Pinpoint the cell where the given text exists, returning its (x, y) midpoint coordinate. 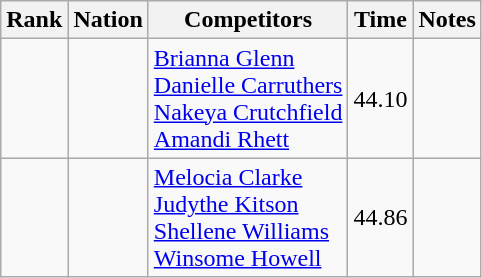
44.86 (380, 218)
Competitors (248, 20)
Rank (34, 20)
Nation (108, 20)
Time (380, 20)
Brianna GlennDanielle CarruthersNakeya CrutchfieldAmandi Rhett (248, 98)
Notes (447, 20)
44.10 (380, 98)
Melocia ClarkeJudythe KitsonShellene WilliamsWinsome Howell (248, 218)
